Find where the given text appears and provide that cell's center as (X, Y) coordinate. 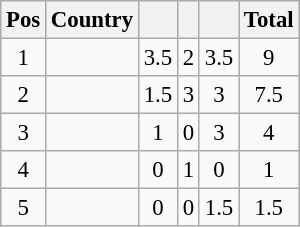
5 (24, 208)
Pos (24, 20)
Total (269, 20)
Country (92, 20)
7.5 (269, 95)
9 (269, 58)
